Find where the given text appears and provide that cell's center as [x, y] coordinate. 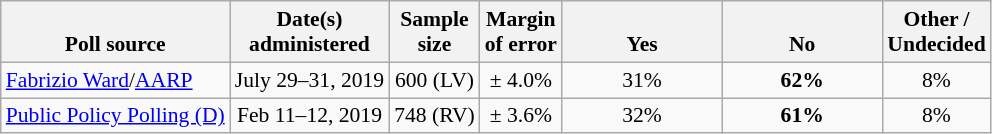
Fabrizio Ward/AARP [116, 80]
± 4.0% [521, 80]
July 29–31, 2019 [310, 80]
62% [802, 80]
Poll source [116, 32]
32% [642, 116]
± 3.6% [521, 116]
No [802, 32]
Feb 11–12, 2019 [310, 116]
Marginof error [521, 32]
748 (RV) [434, 116]
600 (LV) [434, 80]
Public Policy Polling (D) [116, 116]
Other /Undecided [936, 32]
31% [642, 80]
Yes [642, 32]
61% [802, 116]
Samplesize [434, 32]
Date(s)administered [310, 32]
